Capture the cell that displays the provided text and extract its [x, y] central coordinate. 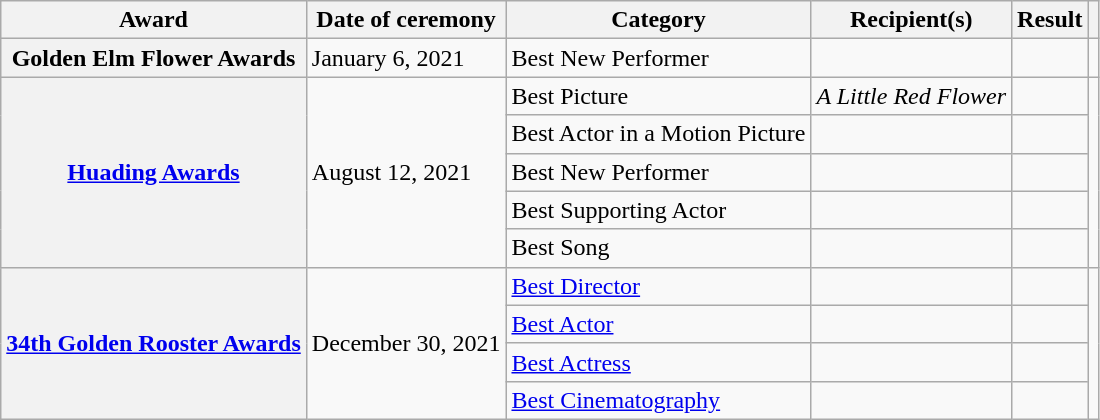
Best Supporting Actor [658, 210]
Best Director [658, 286]
Best Picture [658, 96]
Best Actress [658, 362]
Best Cinematography [658, 400]
34th Golden Rooster Awards [154, 343]
Recipient(s) [912, 20]
Best Actor [658, 324]
Golden Elm Flower Awards [154, 58]
Best Actor in a Motion Picture [658, 134]
Result [1050, 20]
Category [658, 20]
A Little Red Flower [912, 96]
August 12, 2021 [406, 172]
Award [154, 20]
January 6, 2021 [406, 58]
December 30, 2021 [406, 343]
Date of ceremony [406, 20]
Best Song [658, 248]
Huading Awards [154, 172]
